Scan for the cell matching the given text and deliver its [x, y] coordinate at center. 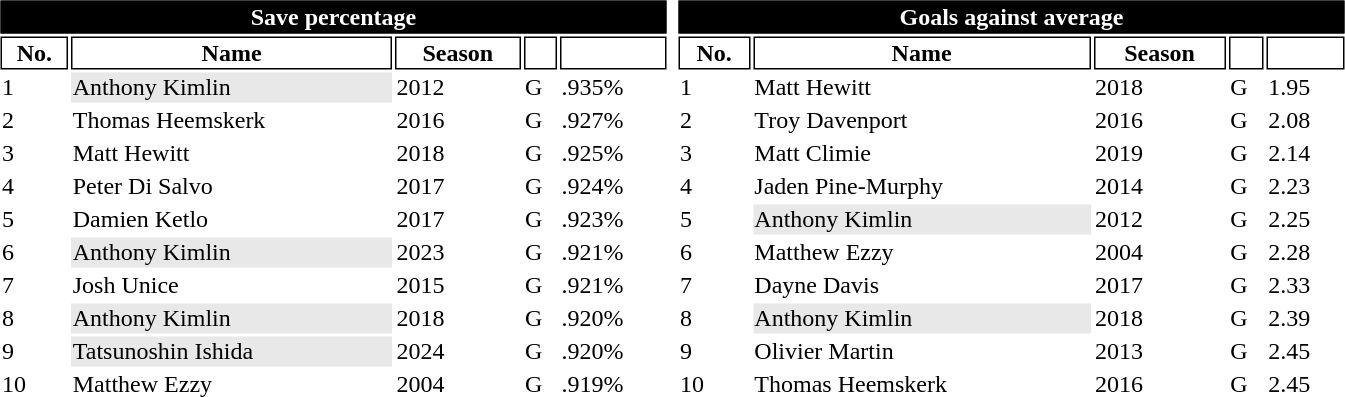
2004 [1159, 253]
.923% [614, 219]
Jaden Pine-Murphy [922, 187]
2.23 [1306, 187]
2.39 [1306, 319]
2.28 [1306, 253]
Peter Di Salvo [232, 187]
Save percentage [333, 16]
2.25 [1306, 219]
Olivier Martin [922, 351]
Goals against average [1011, 16]
Matthew Ezzy [922, 253]
2.33 [1306, 285]
2024 [458, 351]
.927% [614, 121]
2019 [1159, 153]
Thomas Heemskerk [232, 121]
2015 [458, 285]
.935% [614, 87]
Tatsunoshin Ishida [232, 351]
Dayne Davis [922, 285]
2023 [458, 253]
2.08 [1306, 121]
Matt Climie [922, 153]
Troy Davenport [922, 121]
.924% [614, 187]
2.14 [1306, 153]
.925% [614, 153]
Josh Unice [232, 285]
Damien Ketlo [232, 219]
2.45 [1306, 351]
2014 [1159, 187]
2013 [1159, 351]
1.95 [1306, 87]
